Pinpoint the cell where the given text exists, returning its [x, y] midpoint coordinate. 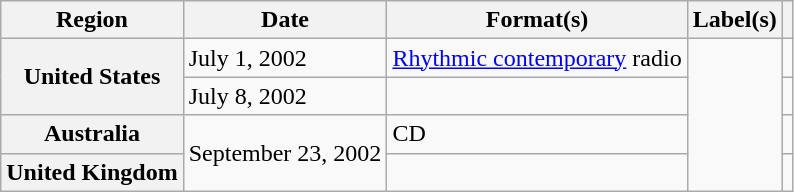
Format(s) [537, 20]
July 8, 2002 [285, 96]
Region [92, 20]
CD [537, 134]
United States [92, 77]
July 1, 2002 [285, 58]
United Kingdom [92, 172]
Australia [92, 134]
Rhythmic contemporary radio [537, 58]
September 23, 2002 [285, 153]
Date [285, 20]
Label(s) [734, 20]
